Output the (x, y) coordinate of the center of the cell containing the given text.  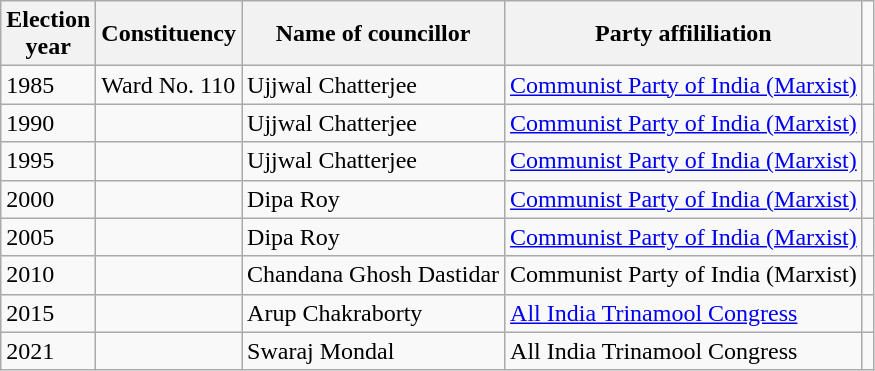
Constituency (169, 34)
Election year (48, 34)
Chandana Ghosh Dastidar (374, 275)
Swaraj Mondal (374, 351)
2005 (48, 237)
1995 (48, 161)
1990 (48, 123)
Ward No. 110 (169, 85)
2000 (48, 199)
Name of councillor (374, 34)
Arup Chakraborty (374, 313)
2015 (48, 313)
2021 (48, 351)
Party affililiation (684, 34)
2010 (48, 275)
1985 (48, 85)
